Find where the given text appears and provide that cell's center as (x, y) coordinate. 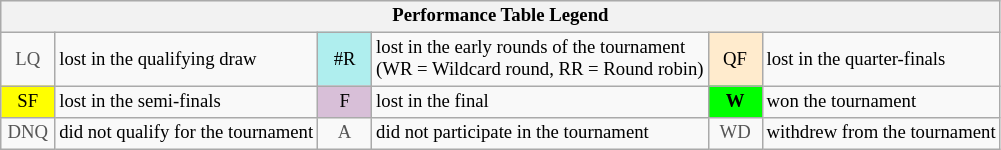
Performance Table Legend (500, 16)
lost in the qualifying draw (186, 60)
F (345, 102)
SF (28, 102)
A (345, 134)
did not participate in the tournament (540, 134)
lost in the semi-finals (186, 102)
QF (735, 60)
lost in the quarter-finals (881, 60)
DNQ (28, 134)
W (735, 102)
did not qualify for the tournament (186, 134)
lost in the early rounds of the tournament(WR = Wildcard round, RR = Round robin) (540, 60)
LQ (28, 60)
#R (345, 60)
withdrew from the tournament (881, 134)
won the tournament (881, 102)
WD (735, 134)
lost in the final (540, 102)
